Locate the cell with the specified text and output its [X, Y] center coordinate. 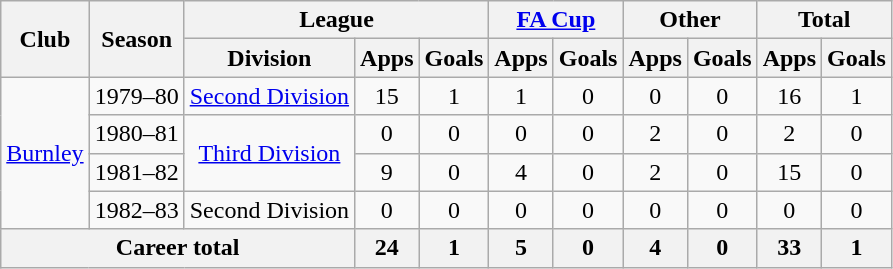
Division [269, 58]
Career total [178, 248]
Total [824, 20]
League [336, 20]
FA Cup [556, 20]
9 [387, 172]
16 [789, 96]
Third Division [269, 153]
Other [690, 20]
5 [521, 248]
Burnley [45, 153]
1982–83 [136, 210]
Club [45, 39]
1980–81 [136, 134]
1981–82 [136, 172]
Season [136, 39]
1979–80 [136, 96]
24 [387, 248]
33 [789, 248]
